Pinpoint the cell where the given text exists, returning its [X, Y] midpoint coordinate. 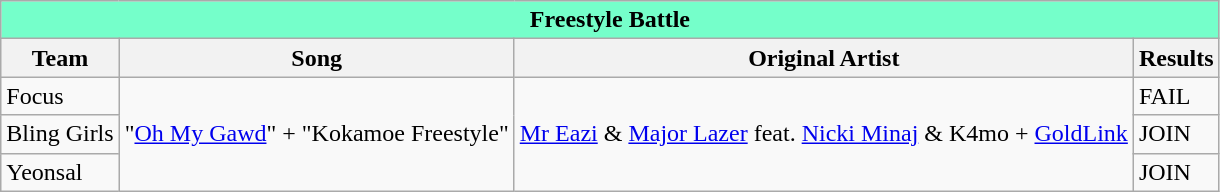
Focus [60, 96]
Mr Eazi & Major Lazer feat. Nicki Minaj & K4mo + GoldLink [824, 134]
FAIL [1176, 96]
Yeonsal [60, 172]
Original Artist [824, 58]
"Oh My Gawd" + "Kokamoe Freestyle" [316, 134]
Results [1176, 58]
Song [316, 58]
Freestyle Battle [610, 20]
Team [60, 58]
Bling Girls [60, 134]
